Identify which cell holds the provided text, then report its (x, y) central coordinate. 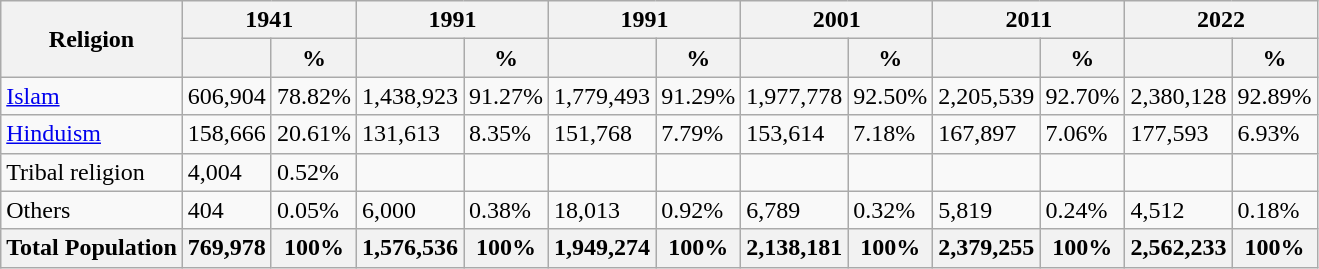
2,380,128 (1178, 96)
2,379,255 (986, 248)
5,819 (986, 210)
177,593 (1178, 134)
769,978 (226, 248)
6,789 (794, 210)
1941 (269, 20)
1,977,778 (794, 96)
20.61% (314, 134)
1,576,536 (410, 248)
0.18% (1274, 210)
1,949,274 (602, 248)
91.29% (698, 96)
Tribal religion (92, 172)
2,205,539 (986, 96)
18,013 (602, 210)
4,512 (1178, 210)
4,004 (226, 172)
92.50% (890, 96)
0.92% (698, 210)
92.70% (1082, 96)
0.05% (314, 210)
2001 (837, 20)
151,768 (602, 134)
153,614 (794, 134)
Hinduism (92, 134)
1,779,493 (602, 96)
0.24% (1082, 210)
2022 (1221, 20)
91.27% (506, 96)
606,904 (226, 96)
6,000 (410, 210)
404 (226, 210)
Others (92, 210)
131,613 (410, 134)
78.82% (314, 96)
Islam (92, 96)
2,562,233 (1178, 248)
Total Population (92, 248)
7.18% (890, 134)
Religion (92, 39)
167,897 (986, 134)
0.52% (314, 172)
158,666 (226, 134)
8.35% (506, 134)
7.79% (698, 134)
1,438,923 (410, 96)
2,138,181 (794, 248)
6.93% (1274, 134)
2011 (1029, 20)
0.38% (506, 210)
7.06% (1082, 134)
0.32% (890, 210)
92.89% (1274, 96)
